Extract the [X, Y] coordinate from the center of the cell holding the provided text.  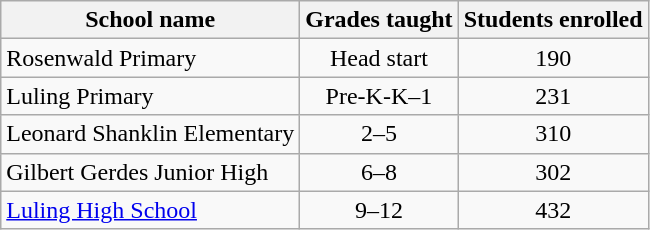
Luling High School [150, 210]
School name [150, 20]
Leonard Shanklin Elementary [150, 134]
Luling Primary [150, 96]
231 [553, 96]
Grades taught [379, 20]
2–5 [379, 134]
Gilbert Gerdes Junior High [150, 172]
Rosenwald Primary [150, 58]
190 [553, 58]
6–8 [379, 172]
9–12 [379, 210]
Pre-K-K–1 [379, 96]
310 [553, 134]
432 [553, 210]
Students enrolled [553, 20]
Head start [379, 58]
302 [553, 172]
